Pinpoint the cell where the given text exists, returning its (x, y) midpoint coordinate. 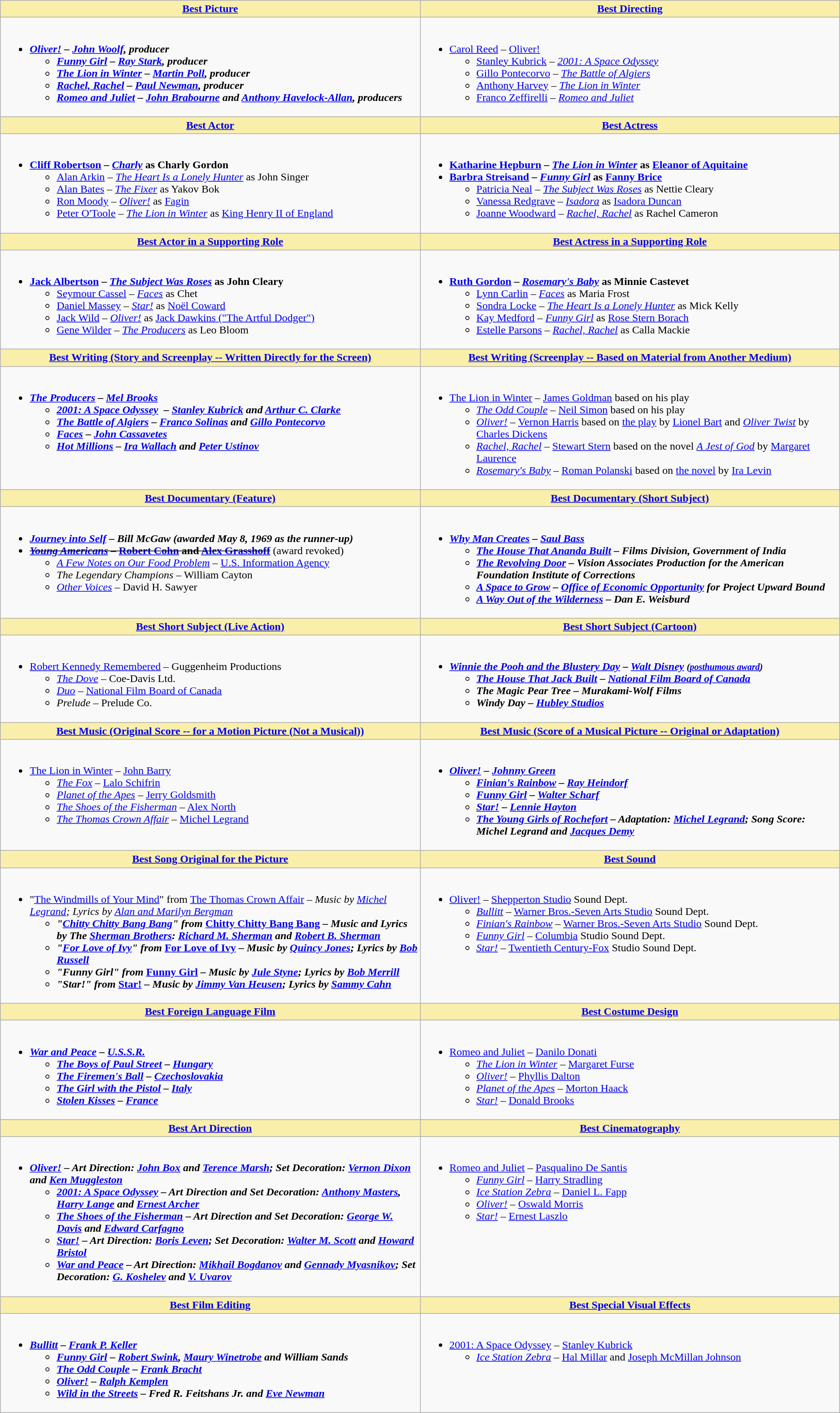
Best Film Editing (210, 1305)
Best Cinematography (630, 1128)
Best Writing (Story and Screenplay -- Written Directly for the Screen) (210, 358)
Best Sound (630, 859)
Best Costume Design (630, 1012)
Best Actor (210, 125)
Best Writing (Screenplay -- Based on Material from Another Medium) (630, 358)
Best Actress in a Supporting Role (630, 241)
Best Picture (210, 9)
Best Short Subject (Live Action) (210, 626)
Romeo and Juliet – Pasqualino De SantisFunny Girl – Harry StradlingIce Station Zebra – Daniel L. FappOliver! – Oswald MorrisStar! – Ernest Laszlo (630, 1216)
2001: A Space Odyssey – Stanley KubrickIce Station Zebra – Hal Millar and Joseph McMillan Johnson (630, 1363)
Best Foreign Language Film (210, 1012)
Best Song Original for the Picture (210, 859)
Robert Kennedy Remembered – Guggenheim ProductionsThe Dove – Coe-Davis Ltd.Duo – National Film Board of CanadaPrelude – Prelude Co. (210, 678)
Best Documentary (Short Subject) (630, 498)
Best Actress (630, 125)
Romeo and Juliet – Danilo DonatiThe Lion in Winter – Margaret FurseOliver! – Phyllis DaltonPlanet of the Apes – Morton HaackStar! – Donald Brooks (630, 1070)
Best Actor in a Supporting Role (210, 241)
Best Directing (630, 9)
War and Peace – U.S.S.R.The Boys of Paul Street – HungaryThe Firemen's Ball – CzechoslovakiaThe Girl with the Pistol – ItalyStolen Kisses – France (210, 1070)
Best Music (Score of a Musical Picture -- Original or Adaptation) (630, 731)
Best Documentary (Feature) (210, 498)
Best Music (Original Score -- for a Motion Picture (Not a Musical)) (210, 731)
Best Special Visual Effects (630, 1305)
Best Short Subject (Cartoon) (630, 626)
Best Art Direction (210, 1128)
